Pinpoint the cell where the given text exists, returning its [X, Y] midpoint coordinate. 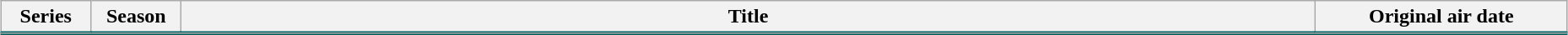
Season [137, 17]
Original air date [1441, 17]
Title [748, 17]
Series [46, 17]
